Identify which cell holds the provided text, then report its [X, Y] central coordinate. 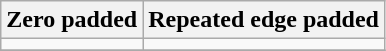
Zero padded [72, 20]
Repeated edge padded [264, 20]
